Determine the (x, y) coordinate at the center of the cell enclosing the given text.  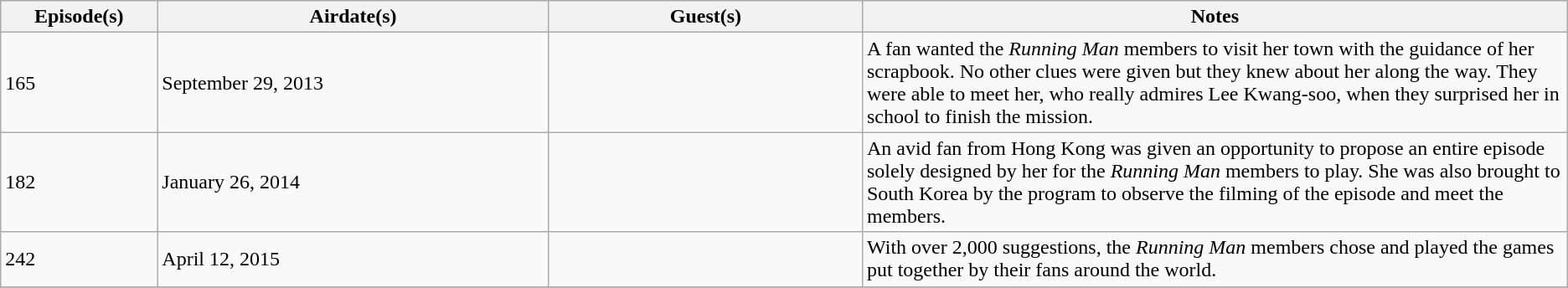
With over 2,000 suggestions, the Running Man members chose and played the games put together by their fans around the world. (1215, 260)
Guest(s) (705, 17)
September 29, 2013 (353, 82)
Episode(s) (79, 17)
January 26, 2014 (353, 183)
Airdate(s) (353, 17)
April 12, 2015 (353, 260)
165 (79, 82)
242 (79, 260)
Notes (1215, 17)
182 (79, 183)
